Return [X, Y] of the center of cell containing provided text 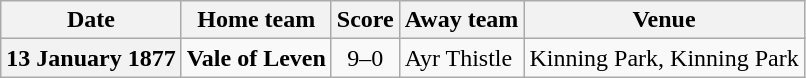
Ayr Thistle [462, 58]
Venue [664, 20]
13 January 1877 [91, 58]
9–0 [365, 58]
Vale of Leven [256, 58]
Score [365, 20]
Home team [256, 20]
Date [91, 20]
Kinning Park, Kinning Park [664, 58]
Away team [462, 20]
